Pinpoint the cell where the given text exists, returning its (x, y) midpoint coordinate. 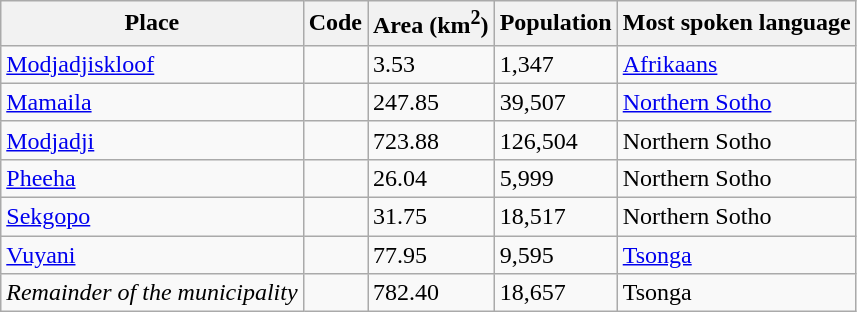
3.53 (432, 64)
Remainder of the municipality (152, 293)
9,595 (556, 255)
Most spoken language (736, 24)
Mamaila (152, 102)
18,657 (556, 293)
Sekgopo (152, 217)
Modjadji (152, 140)
39,507 (556, 102)
5,999 (556, 178)
723.88 (432, 140)
18,517 (556, 217)
1,347 (556, 64)
782.40 (432, 293)
Pheeha (152, 178)
Afrikaans (736, 64)
247.85 (432, 102)
Code (335, 24)
31.75 (432, 217)
Population (556, 24)
126,504 (556, 140)
77.95 (432, 255)
Place (152, 24)
Area (km2) (432, 24)
26.04 (432, 178)
Vuyani (152, 255)
Modjadjiskloof (152, 64)
